Search for the cell housing the specified text and yield its (X, Y) center coordinate. 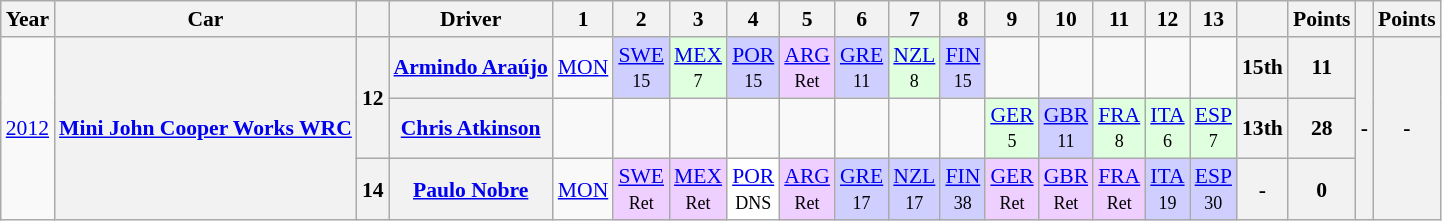
GRE17 (862, 190)
NZL17 (914, 190)
NZL8 (914, 68)
8 (962, 19)
2012 (28, 128)
MEX7 (698, 68)
ITA19 (1167, 190)
GBR11 (1066, 128)
FIN38 (962, 190)
7 (914, 19)
6 (862, 19)
Year (28, 19)
Car (206, 19)
ESP7 (1214, 128)
10 (1066, 19)
3 (698, 19)
Armindo Araújo (471, 68)
Chris Atkinson (471, 128)
13th (1262, 128)
5 (807, 19)
1 (584, 19)
FIN15 (962, 68)
14 (373, 190)
MEXRet (698, 190)
SWE15 (641, 68)
ESP30 (1214, 190)
GER5 (1012, 128)
4 (753, 19)
Driver (471, 19)
POR15 (753, 68)
Paulo Nobre (471, 190)
FRA8 (1119, 128)
GRE11 (862, 68)
Mini John Cooper Works WRC (206, 128)
GBRRet (1066, 190)
15th (1262, 68)
28 (1322, 128)
0 (1322, 190)
9 (1012, 19)
PORDNS (753, 190)
2 (641, 19)
13 (1214, 19)
GERRet (1012, 190)
ITA6 (1167, 128)
FRARet (1119, 190)
SWERet (641, 190)
